For the text-containing cell, return its midpoint in (X, Y) coordinate format. 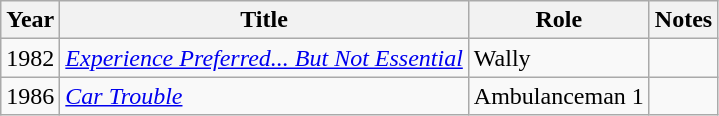
Ambulanceman 1 (558, 96)
1982 (30, 58)
Year (30, 20)
Title (264, 20)
Notes (683, 20)
Wally (558, 58)
1986 (30, 96)
Car Trouble (264, 96)
Role (558, 20)
Experience Preferred... But Not Essential (264, 58)
